Capture the cell that displays the provided text and extract its [X, Y] central coordinate. 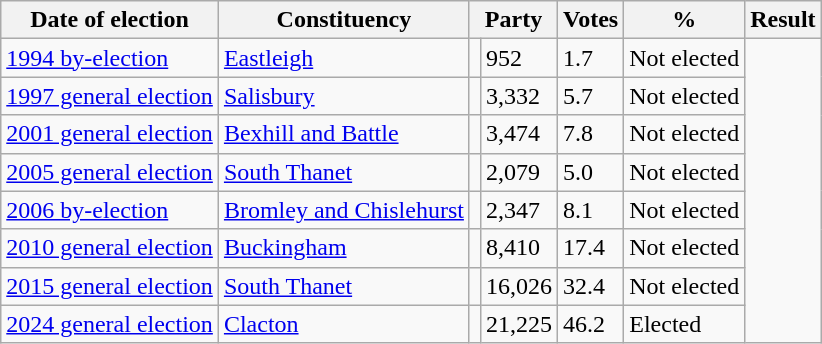
Result [783, 20]
2,079 [518, 172]
3,474 [518, 134]
Salisbury [344, 96]
21,225 [518, 324]
Bromley and Chislehurst [344, 210]
16,026 [518, 286]
2005 general election [110, 172]
Votes [591, 20]
1.7 [591, 58]
Constituency [344, 20]
Party [513, 20]
2015 general election [110, 286]
1997 general election [110, 96]
46.2 [591, 324]
17.4 [591, 248]
5.0 [591, 172]
32.4 [591, 286]
2024 general election [110, 324]
2010 general election [110, 248]
7.8 [591, 134]
% [684, 20]
8.1 [591, 210]
1994 by-election [110, 58]
2,347 [518, 210]
952 [518, 58]
8,410 [518, 248]
Bexhill and Battle [344, 134]
3,332 [518, 96]
Buckingham [344, 248]
2006 by-election [110, 210]
2001 general election [110, 134]
5.7 [591, 96]
Date of election [110, 20]
Elected [684, 324]
Clacton [344, 324]
Eastleigh [344, 58]
